Determine the (X, Y) coordinate at the center of the cell enclosing the given text.  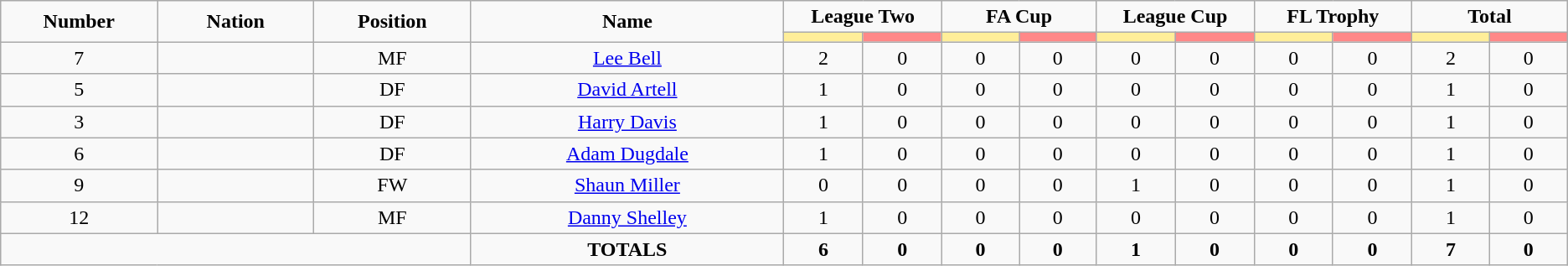
Lee Bell (627, 58)
FW (392, 185)
Number (79, 22)
3 (79, 122)
12 (79, 217)
Harry Davis (627, 122)
Shaun Miller (627, 185)
5 (79, 90)
League Cup (1175, 17)
Nation (236, 22)
TOTALS (627, 249)
FA Cup (1019, 17)
League Two (863, 17)
Position (392, 22)
FL Trophy (1333, 17)
Adam Dugdale (627, 154)
David Artell (627, 90)
Name (627, 22)
Danny Shelley (627, 217)
Total (1490, 17)
9 (79, 185)
